Output the (x, y) coordinate of the center of the cell containing the given text.  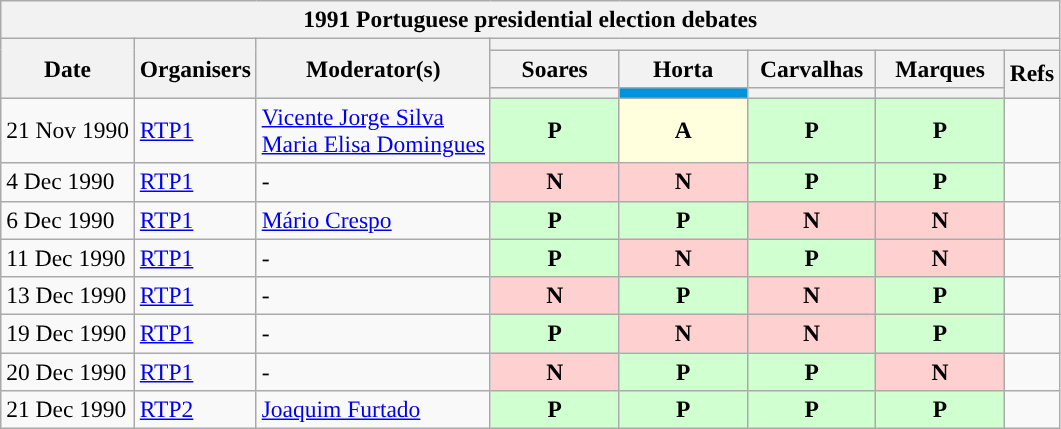
Soares (554, 68)
Carvalhas (811, 68)
A (683, 130)
Moderator(s) (373, 68)
Mário Crespo (373, 220)
21 Dec 1990 (68, 409)
20 Dec 1990 (68, 371)
21 Nov 1990 (68, 130)
Marques (940, 68)
Refs (1032, 74)
1991 Portuguese presidential election debates (530, 19)
Organisers (195, 68)
11 Dec 1990 (68, 258)
13 Dec 1990 (68, 295)
Vicente Jorge SilvaMaria Elisa Domingues (373, 130)
RTP2 (195, 409)
Date (68, 68)
Horta (683, 68)
Joaquim Furtado (373, 409)
19 Dec 1990 (68, 333)
6 Dec 1990 (68, 220)
4 Dec 1990 (68, 182)
